Return the (X, Y) coordinate for the center point of the cell that contains the specified text.  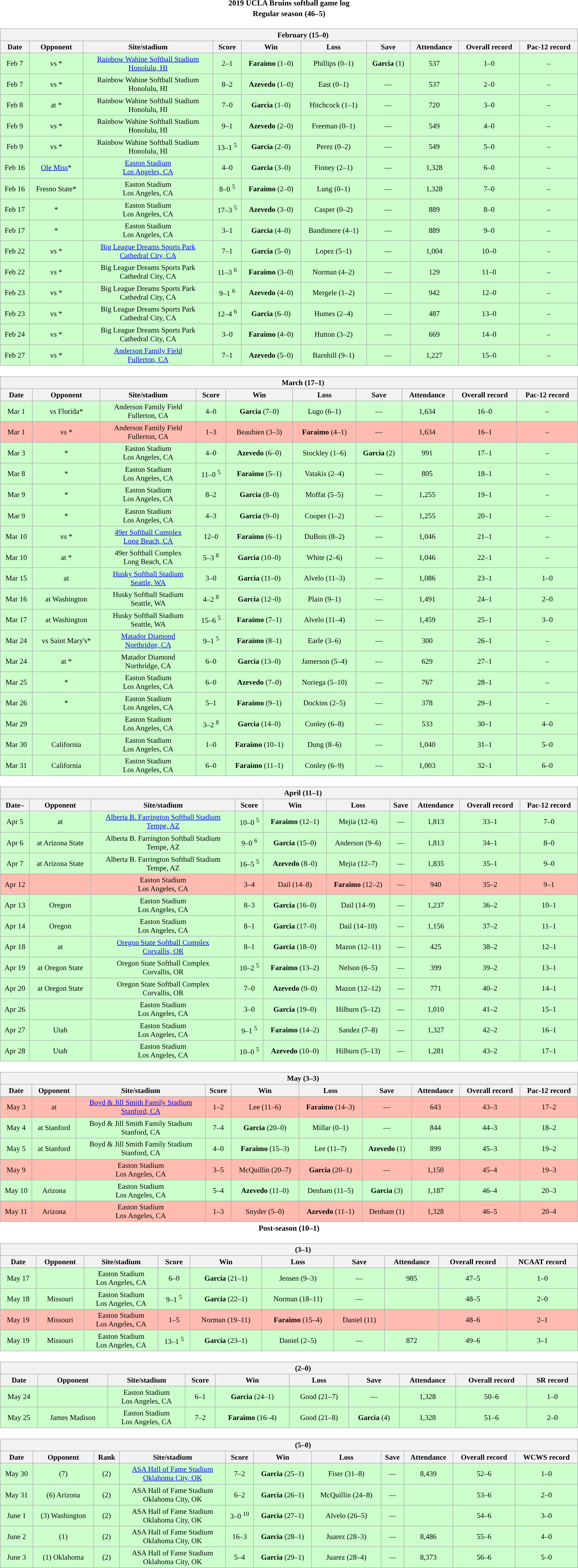
Garcia (8–0) (259, 495)
Lopez (5–1) (334, 251)
Dail (14–9) (358, 905)
Garcia (11–0) (259, 578)
Barnhill (9–1) (334, 355)
720 (434, 105)
16–3 (239, 1536)
May 10 (16, 1191)
Vatakis (2–4) (324, 474)
Millar (0–1) (330, 1128)
378 (427, 703)
844 (435, 1128)
Garcia (24–1) (252, 1397)
533 (427, 724)
East (0–1) (334, 84)
9–1 6 (227, 293)
643 (435, 1107)
1,835 (436, 864)
129 (434, 272)
37–2 (490, 926)
Phillips (0–1) (334, 63)
53–6 (484, 1494)
Apr 28 (15, 1051)
Garcia (7–0) (259, 412)
22–1 (484, 557)
36–2 (490, 905)
1,040 (427, 745)
Mar 30 (16, 745)
Mar 31 (16, 766)
14–0 (489, 334)
May 17 (18, 1278)
Mar 15 (16, 578)
Bandimere (4–1) (334, 230)
985 (412, 1278)
1,003 (427, 766)
12–4 6 (227, 313)
33–1 (490, 822)
3–0 10 (239, 1516)
May 5 (16, 1149)
Garcia (22–1) (226, 1299)
26–1 (484, 640)
15–1 (549, 1009)
3–5 (218, 1169)
Azevedo (8–0) (295, 864)
1,086 (427, 578)
Conley (6–9) (324, 766)
Apr 5 (15, 822)
Azevedo (4–0) (271, 293)
47–5 (473, 1278)
Azevedo (9–0) (295, 988)
Apr 27 (15, 1030)
WCWS record (546, 1457)
Garcia (18–0) (295, 947)
48–5 (473, 1299)
Garcia (4) (374, 1418)
1,010 (436, 1009)
1,281 (436, 1051)
20–1 (484, 515)
Faraimo (16–4) (252, 1418)
21–1 (484, 537)
Apr 19 (15, 968)
425 (436, 947)
12–1 (549, 947)
May 31 (17, 1494)
Finney (2–1) (334, 168)
White (2–6) (324, 557)
11–3 6 (227, 272)
Apr 6 (15, 842)
June 1 (17, 1516)
1,150 (435, 1169)
Daniel (11) (359, 1320)
Alvelo (11–3) (324, 578)
28–1 (484, 682)
25–1 (484, 620)
June 2 (17, 1536)
Azevedo (1–0) (271, 84)
Azevedo (10–0) (295, 1051)
940 (436, 884)
(1) (63, 1536)
Garcia (2) (379, 453)
20–3 (549, 1191)
Freeman (0–1) (334, 126)
Feb 24 (15, 334)
15–0 (489, 355)
April (11–1) (289, 793)
May 4 (16, 1128)
31–1 (484, 745)
30–1 (484, 724)
19–1 (484, 495)
Good (21–7) (319, 1397)
Azevedo (2–0) (271, 126)
4–3 (211, 515)
Mar 25 (16, 682)
Snyder (5–0) (265, 1211)
Nelson (6–5) (358, 968)
Lung (0–1) (334, 188)
Azevedo (5–0) (271, 355)
NCAAT record (543, 1262)
1,237 (436, 905)
872 (412, 1340)
487 (434, 313)
Dail (14–8) (295, 884)
Anderson (9–6) (358, 842)
16–5 5 (249, 864)
Faraimo (10–1) (259, 745)
Apr 20 (15, 988)
Apr 18 (15, 947)
1,187 (435, 1191)
Azevedo (3–0) (271, 210)
Plain (9–1) (324, 599)
Moffat (5–5) (324, 495)
Cooper (1–2) (324, 515)
5–1 (211, 703)
Garcia (16–0) (295, 905)
5–3 8 (211, 557)
Garcia (3) (387, 1191)
Daniel (2–5) (298, 1340)
11–0 5 (211, 474)
20–4 (549, 1211)
35–1 (490, 864)
14–1 (549, 988)
May 25 (19, 1418)
Garcia (15–0) (295, 842)
Garcia (21–1) (226, 1278)
7–4 (218, 1128)
35–2 (490, 884)
Faraimo (3–0) (271, 272)
19–2 (549, 1149)
13–1 (549, 968)
29–1 (484, 703)
Garcia (28–1) (283, 1536)
Faraimo (7–1) (259, 620)
Garcia (20–0) (265, 1128)
Garcia (12–0) (259, 599)
8–0 5 (227, 188)
May 30 (17, 1474)
6–1 (200, 1397)
18–2 (549, 1128)
Stockley (1–6) (324, 453)
669 (434, 334)
27–1 (484, 661)
44–3 (490, 1128)
Mar 26 (16, 703)
June 3 (17, 1557)
Perez (0–2) (334, 147)
Faraimo (2–0) (271, 188)
3–2 8 (211, 724)
Lugo (6–1) (324, 412)
55–6 (484, 1536)
Jensen (9–3) (298, 1278)
Faraimo (1–0) (271, 63)
43–3 (490, 1107)
Sandez (7–8) (358, 1030)
(2–0) (289, 1368)
Earle (3–6) (324, 640)
Garcia (19–0) (295, 1009)
Azevedo (11–0) (265, 1191)
Beaubien (3–3) (259, 432)
(7) (63, 1474)
(3–1) (289, 1249)
Garcia (17–0) (295, 926)
6–2 (239, 1494)
Hilburn (5–13) (358, 1051)
399 (436, 968)
Garcia (9–0) (259, 515)
Garcia (25–1) (283, 1474)
March (17–1) (289, 383)
Apr 26 (15, 1009)
Alvelo (11–4) (324, 620)
10–2 5 (249, 968)
11–0 (489, 272)
Faraimo (15–3) (265, 1149)
Garcia (1–0) (271, 105)
Ole Miss* (56, 168)
9–0 6 (249, 842)
Mar 16 (16, 599)
Norman (4–2) (334, 272)
Faraimo (4–0) (271, 334)
15–6 5 (211, 620)
Fiser (31–8) (346, 1474)
May (3–3) (289, 1078)
Azevedo (7–0) (259, 682)
991 (427, 453)
May 3 (16, 1107)
17–2 (549, 1107)
899 (435, 1149)
Mejia (12–7) (358, 864)
Conley (6–8) (324, 724)
Apr 13 (15, 905)
Lee (11–6) (265, 1107)
19–3 (549, 1169)
Garcia (4–0) (271, 230)
Mar 3 (16, 453)
Apr 7 (15, 864)
Mar 8 (16, 474)
Garcia (14–0) (259, 724)
13–0 (489, 313)
Faraimo (6–1) (259, 537)
Hitchcock (1–1) (334, 105)
vs Florida* (66, 412)
Hilburn (5–12) (358, 1009)
May 9 (16, 1169)
Feb 8 (15, 105)
DuBois (8–2) (324, 537)
Apr 12 (15, 884)
James Madison (73, 1418)
Azevedo (11–1) (330, 1211)
45–3 (490, 1149)
54–6 (484, 1516)
Dockins (2–5) (324, 703)
Garcia (13–0) (259, 661)
Azevedo (6–0) (259, 453)
Norman (19–11) (226, 1320)
(5–0) (289, 1445)
Garcia (27–1) (283, 1516)
Date– (15, 805)
48–6 (473, 1320)
Garcia (26–1) (283, 1494)
24–1 (484, 599)
May 24 (19, 1397)
Juarez (28–4) (346, 1557)
SR record (552, 1380)
Mazon (12–11) (358, 947)
8,439 (428, 1474)
Mergele (1–2) (334, 293)
Mazon (12–12) (358, 988)
1–2 (218, 1107)
56–6 (484, 1557)
Jamerson (5–4) (324, 661)
Faraimo (11–1) (259, 766)
16–0 (484, 412)
43–2 (490, 1051)
46–5 (490, 1211)
32–1 (484, 766)
Lee (11–7) (330, 1149)
1,327 (436, 1030)
Faraimo (5–1) (259, 474)
Casper (0–2) (334, 210)
767 (427, 682)
February (15–0) (289, 35)
Faraimo (4–1) (324, 432)
38–2 (490, 947)
942 (434, 293)
Garcia (2–0) (271, 147)
34–1 (490, 842)
Good (21–8) (319, 1418)
Faraimo (12–2) (358, 884)
1,227 (434, 355)
Garcia (20–1) (330, 1169)
1,004 (434, 251)
Garcia (5–0) (271, 251)
(1) Oklahoma (63, 1557)
Azevedo (1) (387, 1149)
Juarez (28–3) (346, 1536)
51–6 (492, 1418)
1–5 (174, 1320)
41–2 (490, 1009)
Denham (1) (387, 1211)
Garcia (1) (388, 63)
vs Saint Mary's* (66, 640)
Faraimo (9–1) (259, 703)
Garcia (29–1) (283, 1557)
45–4 (490, 1169)
42–2 (490, 1030)
May 11 (16, 1211)
McQuillin (24–8) (346, 1494)
(3) Washington (63, 1516)
771 (436, 988)
Feb 27 (15, 355)
3–4 (249, 884)
50–6 (492, 1397)
Fresno State* (56, 188)
1,459 (427, 620)
Faraimo (8–1) (259, 640)
Garcia (10–0) (259, 557)
May 18 (18, 1299)
4–2 8 (211, 599)
Alvelo (26–5) (346, 1516)
Norman (18–11) (298, 1299)
8,373 (428, 1557)
(6) Arizona (63, 1494)
23–1 (484, 578)
1,491 (427, 599)
11–1 (549, 926)
Mejia (12–6) (358, 822)
Faraimo (14–3) (330, 1107)
Faraimo (15–4) (298, 1320)
Apr 14 (15, 926)
Dung (8–6) (324, 745)
Faraimo (14–2) (295, 1030)
46–4 (490, 1191)
Mar 29 (16, 724)
8,486 (428, 1536)
39–2 (490, 968)
Garcia (6–0) (271, 313)
Faraimo (12–1) (295, 822)
10–1 (549, 905)
49–6 (473, 1340)
18–1 (484, 474)
Faraimo (13–2) (295, 968)
40–2 (490, 988)
Humes (2–4) (334, 313)
1,156 (436, 926)
805 (427, 474)
Garcia (23–1) (226, 1340)
Dail (14–10) (358, 926)
52–6 (484, 1474)
10–0 (489, 251)
17–3 5 (227, 210)
8–3 (249, 905)
300 (427, 640)
629 (427, 661)
Denham (11–5) (330, 1191)
Noriega (5–10) (324, 682)
Rank (107, 1457)
Hutton (3–2) (334, 334)
Mar 17 (16, 620)
Garcia (3–0) (271, 168)
McQuillin (20–7) (265, 1169)
